Identify which cell holds the provided text, then report its [x, y] central coordinate. 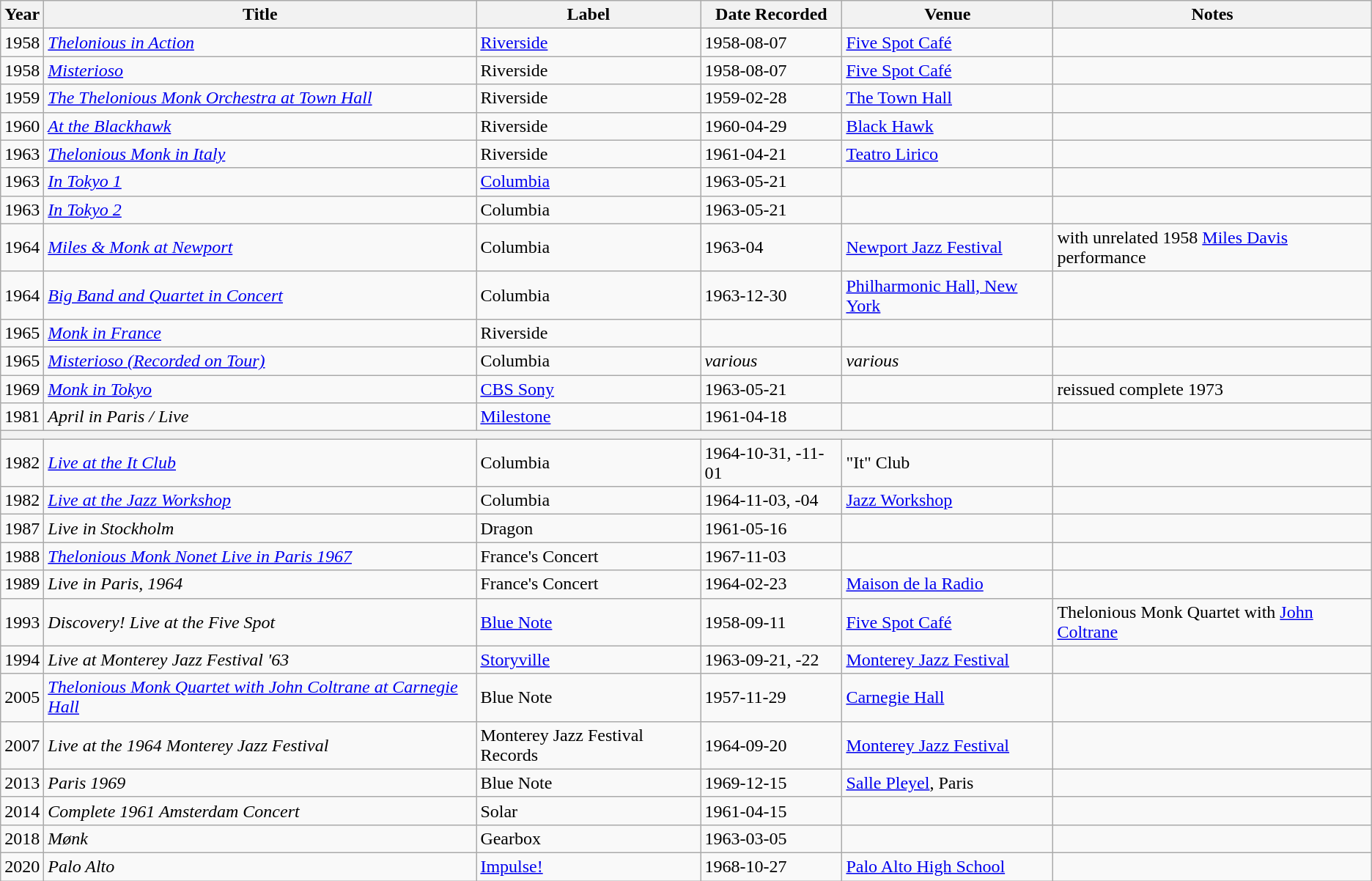
1961-04-15 [771, 811]
1960 [22, 126]
Thelonious Monk Nonet Live in Paris 1967 [260, 556]
1964-09-20 [771, 745]
1963-09-21, -22 [771, 660]
Monk in France [260, 333]
1993 [22, 622]
Live at the It Club [260, 463]
1967-11-03 [771, 556]
1963-04 [771, 248]
Live in Stockholm [260, 528]
1964-10-31, -11-01 [771, 463]
2020 [22, 866]
1963-03-05 [771, 838]
Label [589, 15]
Carnegie Hall [948, 698]
Impulse! [589, 866]
"It" Club [948, 463]
Mønk [260, 838]
1961-04-21 [771, 154]
2018 [22, 838]
Dragon [589, 528]
Live at Monterey Jazz Festival '63 [260, 660]
1963-12-30 [771, 295]
Misterioso (Recorded on Tour) [260, 361]
At the Blackhawk [260, 126]
Philharmonic Hall, New York [948, 295]
Title [260, 15]
Discovery! Live at the Five Spot [260, 622]
Venue [948, 15]
Thelonious Monk in Italy [260, 154]
Monterey Jazz Festival Records [589, 745]
April in Paris / Live [260, 417]
1961-05-16 [771, 528]
Big Band and Quartet in Concert [260, 295]
Newport Jazz Festival [948, 248]
Teatro Lirico [948, 154]
1964-02-23 [771, 584]
Palo Alto High School [948, 866]
Thelonious Monk Quartet with John Coltrane at Carnegie Hall [260, 698]
1959 [22, 98]
The Thelonious Monk Orchestra at Town Hall [260, 98]
1964-11-03, -04 [771, 501]
reissued complete 1973 [1212, 389]
Thelonious in Action [260, 43]
1957-11-29 [771, 698]
Complete 1961 Amsterdam Concert [260, 811]
Live in Paris, 1964 [260, 584]
Gearbox [589, 838]
Year [22, 15]
1968-10-27 [771, 866]
Monk in Tokyo [260, 389]
Notes [1212, 15]
Misterioso [260, 70]
The Town Hall [948, 98]
1969-12-15 [771, 783]
1969 [22, 389]
Thelonious Monk Quartet with John Coltrane [1212, 622]
Maison de la Radio [948, 584]
1987 [22, 528]
In Tokyo 1 [260, 182]
1961-04-18 [771, 417]
2014 [22, 811]
Solar [589, 811]
2007 [22, 745]
Live at the 1964 Monterey Jazz Festival [260, 745]
Miles & Monk at Newport [260, 248]
1960-04-29 [771, 126]
1988 [22, 556]
1989 [22, 584]
Storyville [589, 660]
Paris 1969 [260, 783]
1958-09-11 [771, 622]
CBS Sony [589, 389]
Palo Alto [260, 866]
Jazz Workshop [948, 501]
Salle Pleyel, Paris [948, 783]
2005 [22, 698]
In Tokyo 2 [260, 210]
1994 [22, 660]
Live at the Jazz Workshop [260, 501]
with unrelated 1958 Miles Davis performance [1212, 248]
Black Hawk [948, 126]
Milestone [589, 417]
Date Recorded [771, 15]
1959-02-28 [771, 98]
1981 [22, 417]
2013 [22, 783]
